Provide the [x, y] coordinate of the cell's center where the given text is located.  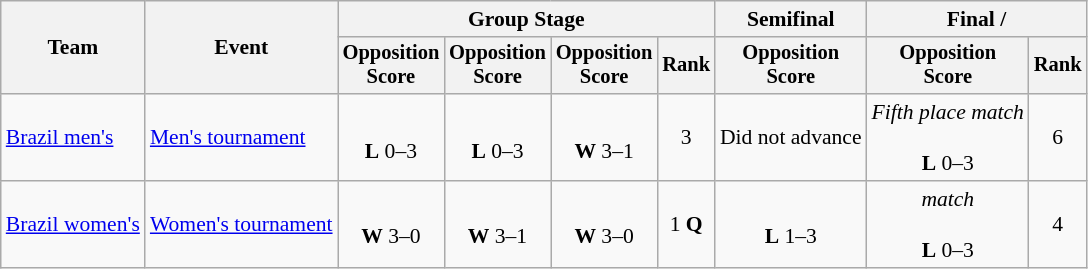
Event [242, 48]
Did not advance [791, 138]
Fifth place matchL 0–3 [948, 138]
Semifinal [791, 19]
Team [73, 48]
L 1–3 [791, 224]
Brazil women's [73, 224]
1 Q [686, 224]
Men's tournament [242, 138]
4 [1058, 224]
Final / [977, 19]
3 [686, 138]
Group Stage [526, 19]
6 [1058, 138]
Brazil men's [73, 138]
matchL 0–3 [948, 224]
Women's tournament [242, 224]
